Detect which cell encompasses the target text, then output its (X, Y) center coordinate. 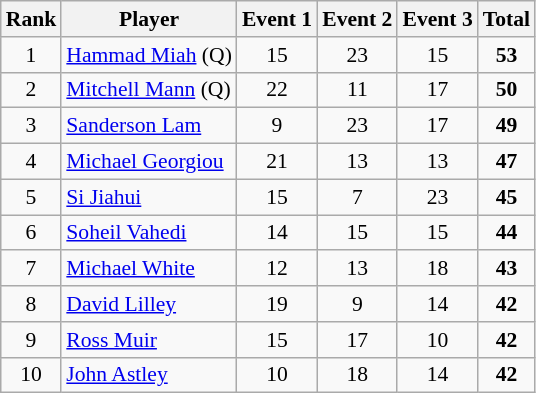
47 (506, 162)
Event 3 (437, 19)
53 (506, 55)
Ross Muir (149, 340)
44 (506, 233)
Michael Georgiou (149, 162)
12 (277, 269)
Soheil Vahedi (149, 233)
3 (32, 126)
Sanderson Lam (149, 126)
11 (357, 90)
Mitchell Mann (Q) (149, 90)
43 (506, 269)
Hammad Miah (Q) (149, 55)
1 (32, 55)
45 (506, 197)
2 (32, 90)
19 (277, 304)
6 (32, 233)
Total (506, 19)
5 (32, 197)
Michael White (149, 269)
John Astley (149, 375)
Event 1 (277, 19)
49 (506, 126)
Si Jiahui (149, 197)
Rank (32, 19)
David Lilley (149, 304)
4 (32, 162)
22 (277, 90)
50 (506, 90)
8 (32, 304)
Event 2 (357, 19)
21 (277, 162)
Player (149, 19)
